Locate the cell with the specified text and output its [X, Y] center coordinate. 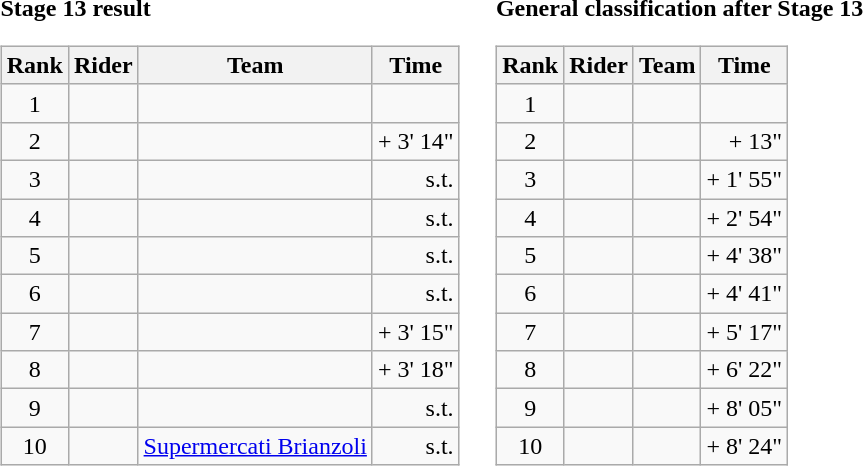
+ 8' 24" [744, 446]
+ 4' 38" [744, 256]
+ 2' 54" [744, 217]
+ 6' 22" [744, 370]
Supermercati Brianzoli [255, 446]
+ 3' 14" [416, 141]
+ 3' 15" [416, 332]
+ 13" [744, 141]
+ 5' 17" [744, 332]
+ 1' 55" [744, 179]
+ 8' 05" [744, 408]
+ 3' 18" [416, 370]
+ 4' 41" [744, 294]
